Identify which cell holds the provided text, then report its [x, y] central coordinate. 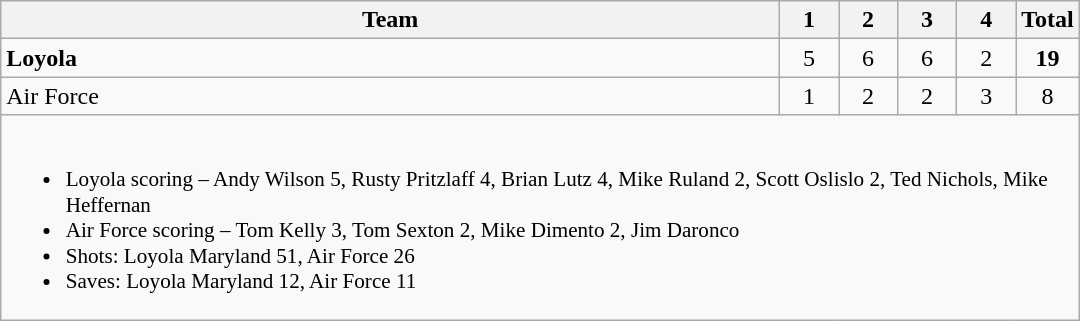
8 [1048, 96]
Air Force [390, 96]
4 [986, 20]
Team [390, 20]
Loyola [390, 58]
Total [1048, 20]
5 [808, 58]
19 [1048, 58]
